Pinpoint the cell where the given text exists, returning its (X, Y) midpoint coordinate. 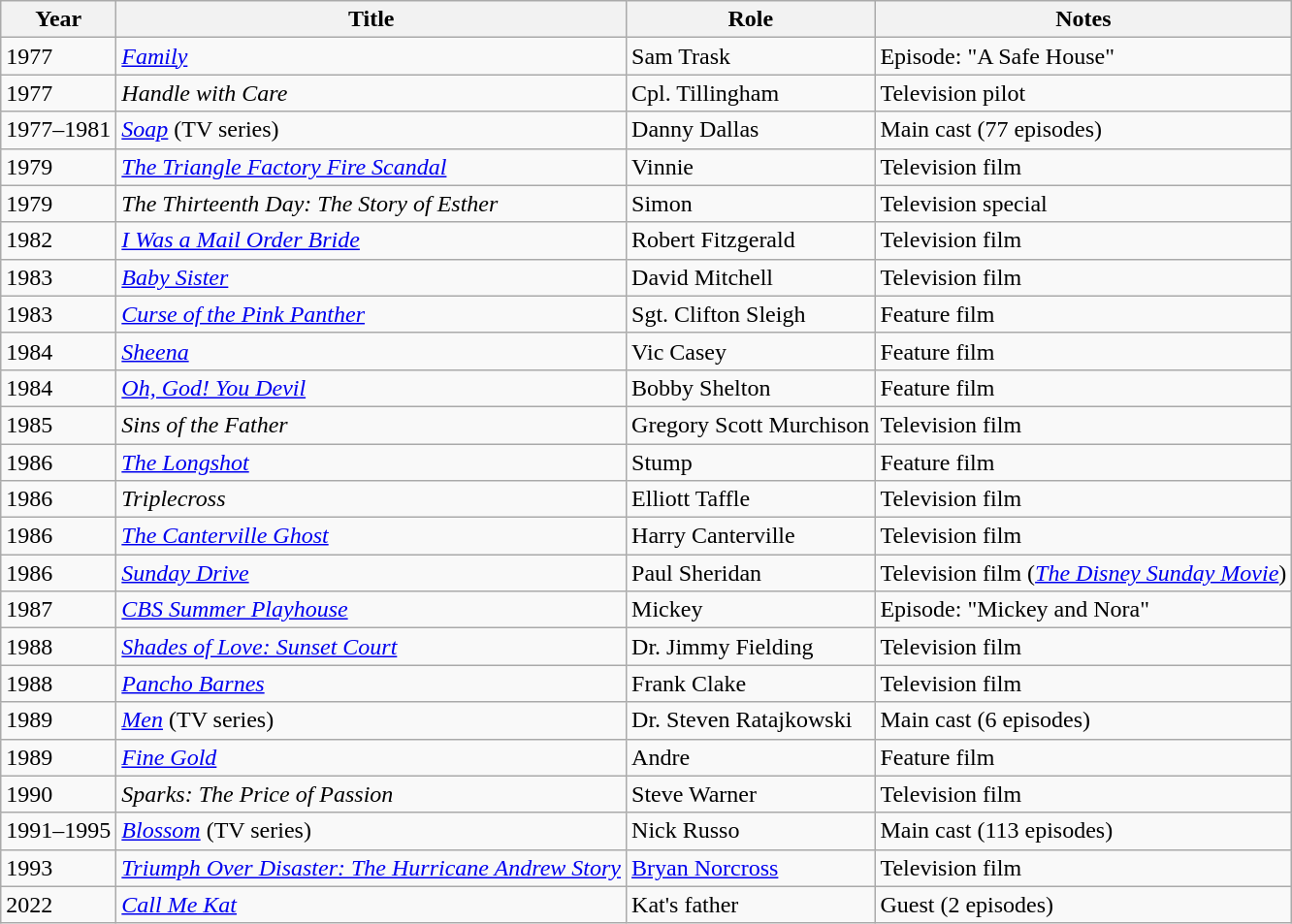
Episode: "A Safe House" (1083, 56)
The Canterville Ghost (371, 536)
The Longshot (371, 462)
Cpl. Tillingham (751, 93)
Dr. Jimmy Fielding (751, 647)
Sunday Drive (371, 573)
1985 (58, 425)
Sgt. Clifton Sleigh (751, 314)
Family (371, 56)
Title (371, 19)
Stump (751, 462)
Curse of the Pink Panther (371, 314)
Mickey (751, 610)
David Mitchell (751, 277)
Guest (2 episodes) (1083, 905)
Steve Warner (751, 794)
Andre (751, 757)
Baby Sister (371, 277)
1977–1981 (58, 130)
Sparks: The Price of Passion (371, 794)
Elliott Taffle (751, 499)
Call Me Kat (371, 905)
2022 (58, 905)
Gregory Scott Murchison (751, 425)
1991–1995 (58, 831)
Pancho Barnes (371, 684)
Dr. Steven Ratajkowski (751, 720)
Paul Sheridan (751, 573)
Television pilot (1083, 93)
The Thirteenth Day: The Story of Esther (371, 204)
Vinnie (751, 167)
Kat's father (751, 905)
Frank Clake (751, 684)
Men (TV series) (371, 720)
Bryan Norcross (751, 868)
Main cast (77 episodes) (1083, 130)
Main cast (113 episodes) (1083, 831)
Main cast (6 episodes) (1083, 720)
Robert Fitzgerald (751, 240)
Bobby Shelton (751, 388)
Vic Casey (751, 351)
Handle with Care (371, 93)
Role (751, 19)
Triplecross (371, 499)
Sheena (371, 351)
Sins of the Father (371, 425)
Triumph Over Disaster: The Hurricane Andrew Story (371, 868)
Oh, God! You Devil (371, 388)
1993 (58, 868)
Fine Gold (371, 757)
Year (58, 19)
Blossom (TV series) (371, 831)
Danny Dallas (751, 130)
Notes (1083, 19)
Harry Canterville (751, 536)
Shades of Love: Sunset Court (371, 647)
Television special (1083, 204)
The Triangle Factory Fire Scandal (371, 167)
CBS Summer Playhouse (371, 610)
1987 (58, 610)
Television film (The Disney Sunday Movie) (1083, 573)
Nick Russo (751, 831)
Simon (751, 204)
Sam Trask (751, 56)
Episode: "Mickey and Nora" (1083, 610)
1982 (58, 240)
I Was a Mail Order Bride (371, 240)
Soap (TV series) (371, 130)
1990 (58, 794)
